Find where the given text appears and provide that cell's center as [x, y] coordinate. 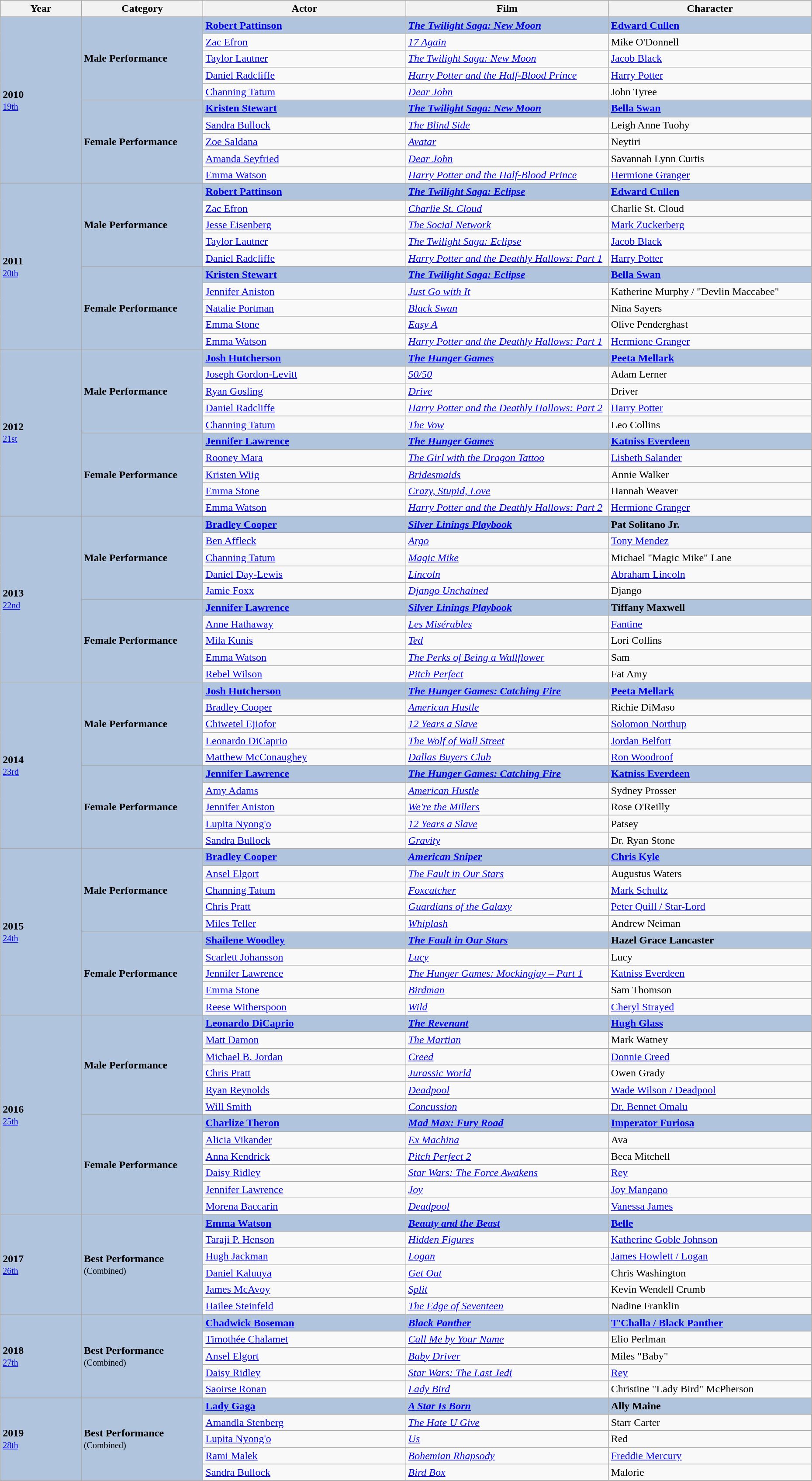
Us [507, 1439]
Ben Affleck [304, 541]
Scarlett Johansson [304, 957]
Freddie Mercury [710, 1456]
Black Panther [507, 1323]
Jordan Belfort [710, 741]
Mike O'Donnell [710, 42]
Lady Bird [507, 1389]
Crazy, Stupid, Love [507, 491]
Rami Malek [304, 1456]
The Wolf of Wall Street [507, 741]
Guardians of the Galaxy [507, 907]
50/50 [507, 375]
Jamie Foxx [304, 591]
Matt Damon [304, 1040]
Joy Mangano [710, 1190]
Dr. Bennet Omalu [710, 1106]
James Howlett / Logan [710, 1256]
Starr Carter [710, 1422]
Chris Washington [710, 1273]
Hannah Weaver [710, 491]
Anna Kendrick [304, 1156]
Ex Machina [507, 1140]
Mark Schultz [710, 890]
Elio Perlman [710, 1339]
Sydney Prosser [710, 791]
Tony Mendez [710, 541]
Miles "Baby" [710, 1356]
The Hunger Games: Mockingjay – Part 1 [507, 973]
Rooney Mara [304, 458]
Cheryl Strayed [710, 1006]
Andrew Neiman [710, 923]
Chadwick Boseman [304, 1323]
Daniel Day-Lewis [304, 574]
Mad Max: Fury Road [507, 1123]
Ryan Reynolds [304, 1090]
Malorie [710, 1472]
Creed [507, 1057]
The Vow [507, 424]
Morena Baccarin [304, 1206]
Solomon Northup [710, 724]
Daniel Kaluuya [304, 1273]
The Edge of Seventeen [507, 1306]
Timothée Chalamet [304, 1339]
Character [710, 9]
A Star Is Born [507, 1406]
Rose O'Reilly [710, 807]
201524th [41, 932]
Star Wars: The Force Awakens [507, 1173]
Michael B. Jordan [304, 1057]
Wild [507, 1006]
Ally Maine [710, 1406]
Category [142, 9]
Avatar [507, 142]
Star Wars: The Last Jedi [507, 1373]
Joseph Gordon-Levitt [304, 375]
Get Out [507, 1273]
Concussion [507, 1106]
Dallas Buyers Club [507, 757]
201928th [41, 1439]
Jurassic World [507, 1073]
Red [710, 1439]
Beca Mitchell [710, 1156]
Amanda Seyfried [304, 158]
Rebel Wilson [304, 674]
Richie DiMaso [710, 707]
Hugh Jackman [304, 1256]
17 Again [507, 42]
Augustus Waters [710, 874]
Miles Teller [304, 923]
Vanessa James [710, 1206]
201625th [41, 1115]
Easy A [507, 325]
Lori Collins [710, 641]
Katherine Murphy / "Devlin Maccabee" [710, 291]
Zoe Saldana [304, 142]
Call Me by Your Name [507, 1339]
Leigh Anne Tuohy [710, 125]
Mila Kunis [304, 641]
Nina Sayers [710, 308]
201423rd [41, 766]
Film [507, 9]
201221st [41, 433]
Ted [507, 641]
Pitch Perfect 2 [507, 1156]
Natalie Portman [304, 308]
Magic Mike [507, 558]
Hidden Figures [507, 1239]
Sam [710, 657]
Abraham Lincoln [710, 574]
T'Challa / Black Panther [710, 1323]
The Blind Side [507, 125]
Whiplash [507, 923]
Charlize Theron [304, 1123]
Bird Box [507, 1472]
Michael "Magic Mike" Lane [710, 558]
Just Go with It [507, 291]
Taraji P. Henson [304, 1239]
Annie Walker [710, 474]
Ron Woodroof [710, 757]
Split [507, 1290]
Katherine Goble Johnson [710, 1239]
Peter Quill / Star-Lord [710, 907]
Ryan Gosling [304, 391]
Year [41, 9]
Will Smith [304, 1106]
Belle [710, 1223]
Les Misérables [507, 624]
Lisbeth Salander [710, 458]
The Social Network [507, 225]
Chiwetel Ejiofor [304, 724]
Kevin Wendell Crumb [710, 1290]
Drive [507, 391]
Pat Solitano Jr. [710, 524]
Dr. Ryan Stone [710, 840]
Neytiri [710, 142]
Hailee Steinfeld [304, 1306]
Bridesmaids [507, 474]
Mark Watney [710, 1040]
Amy Adams [304, 791]
Olive Penderghast [710, 325]
Nadine Franklin [710, 1306]
Driver [710, 391]
Patsey [710, 824]
Ava [710, 1140]
Reese Witherspoon [304, 1006]
Django [710, 591]
Wade Wilson / Deadpool [710, 1090]
Christine "Lady Bird" McPherson [710, 1389]
Adam Lerner [710, 375]
The Martian [507, 1040]
Beauty and the Beast [507, 1223]
The Girl with the Dragon Tattoo [507, 458]
Hugh Glass [710, 1023]
Anne Hathaway [304, 624]
Jesse Eisenberg [304, 225]
The Hate U Give [507, 1422]
Hazel Grace Lancaster [710, 940]
Tiffany Maxwell [710, 607]
Baby Driver [507, 1356]
Fantine [710, 624]
Argo [507, 541]
The Revenant [507, 1023]
Donnie Creed [710, 1057]
Sam Thomson [710, 990]
Mark Zuckerberg [710, 225]
Amandla Stenberg [304, 1422]
201120th [41, 267]
201726th [41, 1264]
John Tyree [710, 92]
Actor [304, 9]
The Perks of Being a Wallflower [507, 657]
Leo Collins [710, 424]
Black Swan [507, 308]
Alicia Vikander [304, 1140]
201019th [41, 101]
Logan [507, 1256]
Savannah Lynn Curtis [710, 158]
Pitch Perfect [507, 674]
Imperator Furiosa [710, 1123]
Bohemian Rhapsody [507, 1456]
201322nd [41, 600]
We're the Millers [507, 807]
Chris Kyle [710, 857]
Django Unchained [507, 591]
201827th [41, 1356]
Matthew McConaughey [304, 757]
Birdman [507, 990]
Shailene Woodley [304, 940]
Joy [507, 1190]
Foxcatcher [507, 890]
Owen Grady [710, 1073]
Gravity [507, 840]
Lincoln [507, 574]
James McAvoy [304, 1290]
American Sniper [507, 857]
Fat Amy [710, 674]
Lady Gaga [304, 1406]
Kristen Wiig [304, 474]
Saoirse Ronan [304, 1389]
